Extract the [X, Y] coordinate from the center of the cell holding the provided text.  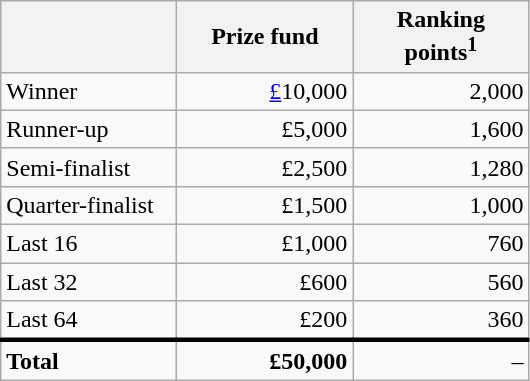
360 [441, 321]
560 [441, 282]
Last 32 [89, 282]
£2,500 [265, 167]
Ranking points1 [441, 37]
Winner [89, 91]
£1,000 [265, 244]
£1,500 [265, 205]
£200 [265, 321]
£5,000 [265, 129]
Last 16 [89, 244]
1,280 [441, 167]
Runner-up [89, 129]
– [441, 360]
Total [89, 360]
Quarter-finalist [89, 205]
Last 64 [89, 321]
Semi-finalist [89, 167]
2,000 [441, 91]
£10,000 [265, 91]
760 [441, 244]
1,000 [441, 205]
1,600 [441, 129]
£50,000 [265, 360]
£600 [265, 282]
Prize fund [265, 37]
